Search for the cell housing the specified text and yield its (X, Y) center coordinate. 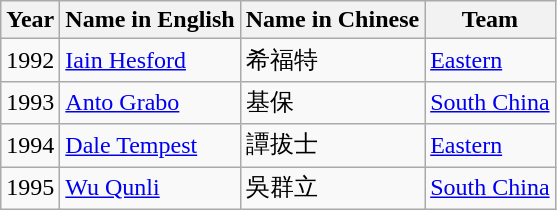
譚拔士 (332, 146)
1993 (30, 102)
基保 (332, 102)
Year (30, 20)
吳群立 (332, 188)
希福特 (332, 60)
Iain Hesford (150, 60)
Team (490, 20)
1992 (30, 60)
Name in English (150, 20)
Wu Qunli (150, 188)
Anto Grabo (150, 102)
1995 (30, 188)
1994 (30, 146)
Name in Chinese (332, 20)
Dale Tempest (150, 146)
